Extract the [x, y] coordinate from the center of the cell holding the provided text.  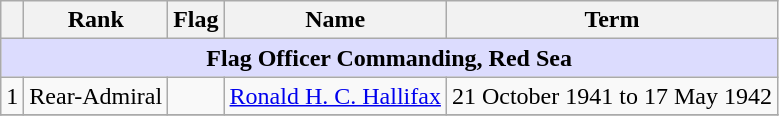
Ronald H. C. Hallifax [335, 96]
Flag Officer Commanding, Red Sea [390, 58]
21 October 1941 to 17 May 1942 [612, 96]
Term [612, 20]
Name [335, 20]
Flag [196, 20]
Rank [96, 20]
1 [12, 96]
Rear-Admiral [96, 96]
